Identify which cell holds the provided text, then report its [x, y] central coordinate. 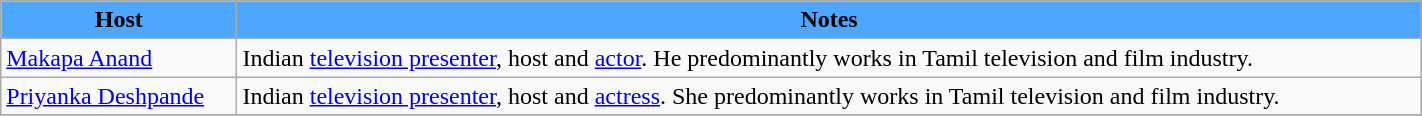
Priyanka Deshpande [119, 96]
Indian television presenter, host and actress. She predominantly works in Tamil television and film industry. [829, 96]
Makapa Anand [119, 58]
Host [119, 20]
Notes [829, 20]
Indian television presenter, host and actor. He predominantly works in Tamil television and film industry. [829, 58]
